Identify which cell holds the provided text, then report its [x, y] central coordinate. 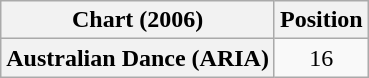
Chart (2006) [138, 20]
16 [321, 58]
Australian Dance (ARIA) [138, 58]
Position [321, 20]
